Extract the (X, Y) coordinate from the center of the cell holding the provided text.  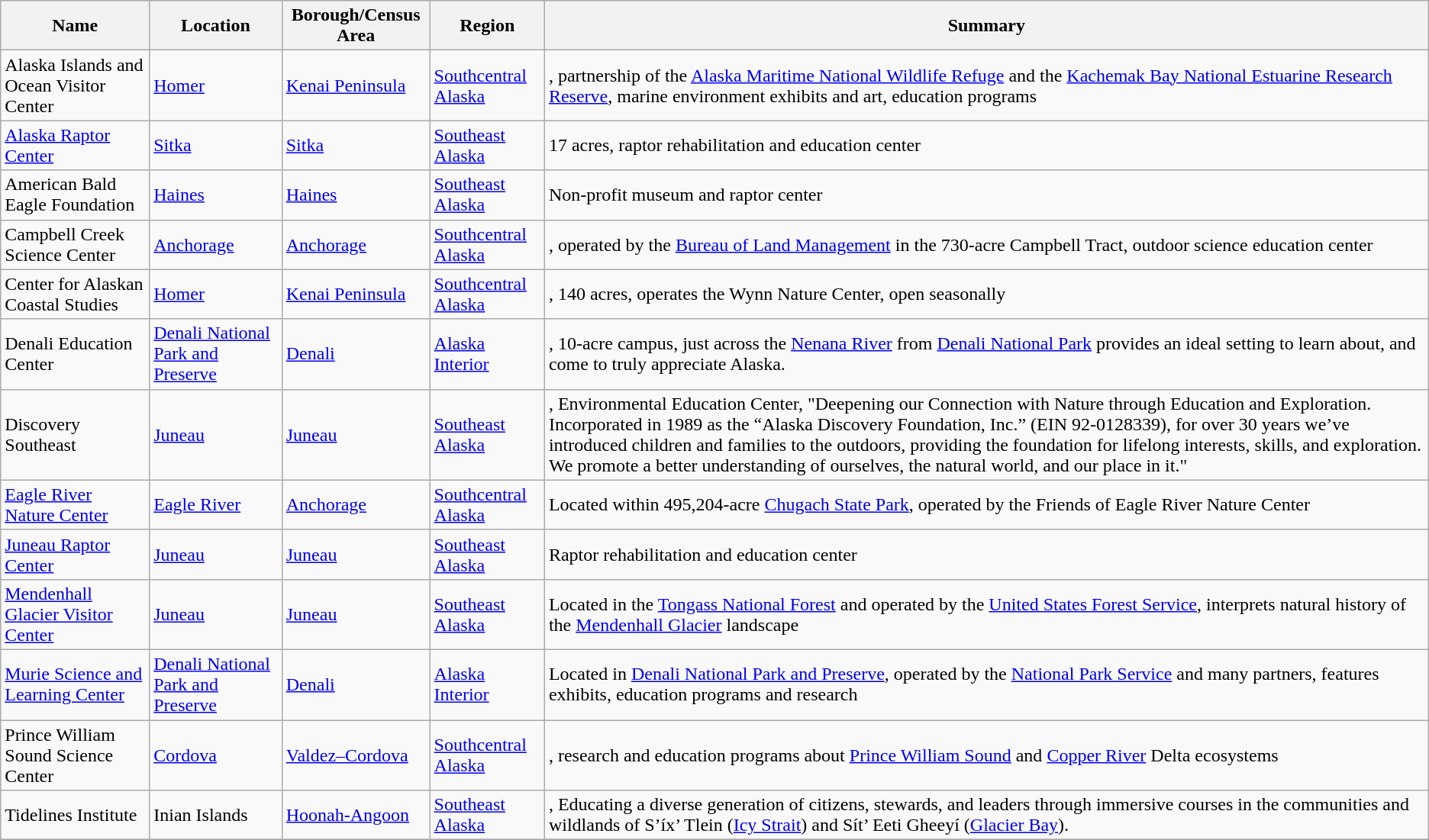
Inian Islands (215, 815)
Murie Science and Learning Center (75, 684)
, operated by the Bureau of Land Management in the 730-acre Campbell Tract, outdoor science education center (986, 244)
17 acres, raptor rehabilitation and education center (986, 145)
Summary (986, 26)
American Bald Eagle Foundation (75, 195)
Denali Education Center (75, 354)
Eagle River Nature Center (75, 505)
Prince William Sound Science Center (75, 755)
Valdez–Cordova (356, 755)
Hoonah-Angoon (356, 815)
, research and education programs about Prince William Sound and Copper River Delta ecosystems (986, 755)
Mendenhall Glacier Visitor Center (75, 614)
Borough/Census Area (356, 26)
Discovery Southeast (75, 435)
, 140 acres, operates the Wynn Nature Center, open seasonally (986, 294)
Non-profit museum and raptor center (986, 195)
Located within 495,204-acre Chugach State Park, operated by the Friends of Eagle River Nature Center (986, 505)
Region (487, 26)
Center for Alaskan Coastal Studies (75, 294)
Alaska Raptor Center (75, 145)
Cordova (215, 755)
Location (215, 26)
Eagle River (215, 505)
Alaska Islands and Ocean Visitor Center (75, 85)
Tidelines Institute (75, 815)
Name (75, 26)
Raptor rehabilitation and education center (986, 554)
Juneau Raptor Center (75, 554)
Campbell Creek Science Center (75, 244)
